Locate the cell with the specified text and output its (x, y) center coordinate. 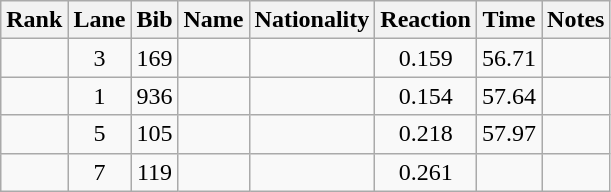
0.159 (426, 58)
57.64 (510, 96)
0.218 (426, 134)
5 (100, 134)
Reaction (426, 20)
3 (100, 58)
Notes (576, 20)
Name (214, 20)
7 (100, 172)
105 (154, 134)
119 (154, 172)
Lane (100, 20)
936 (154, 96)
56.71 (510, 58)
Rank (34, 20)
Time (510, 20)
169 (154, 58)
1 (100, 96)
Nationality (312, 20)
0.261 (426, 172)
Bib (154, 20)
57.97 (510, 134)
0.154 (426, 96)
